Scan for the cell matching the given text and deliver its (X, Y) coordinate at center. 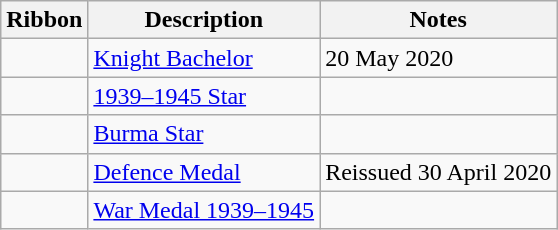
War Medal 1939–1945 (204, 210)
Burma Star (204, 134)
20 May 2020 (438, 58)
Description (204, 20)
Ribbon (44, 20)
Knight Bachelor (204, 58)
1939–1945 Star (204, 96)
Reissued 30 April 2020 (438, 172)
Defence Medal (204, 172)
Notes (438, 20)
